Return [X, Y] of the center of cell containing provided text 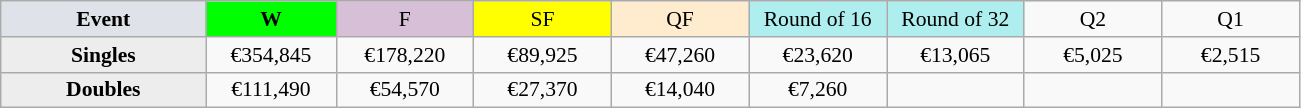
€7,260 [818, 90]
Event [104, 19]
€23,620 [818, 55]
€2,515 [1231, 55]
Q1 [1231, 19]
F [405, 19]
Round of 16 [818, 19]
€27,370 [543, 90]
€54,570 [405, 90]
SF [543, 19]
Q2 [1093, 19]
€47,260 [680, 55]
€89,925 [543, 55]
W [271, 19]
€178,220 [405, 55]
€5,025 [1093, 55]
€14,040 [680, 90]
€354,845 [271, 55]
€13,065 [955, 55]
Doubles [104, 90]
€111,490 [271, 90]
Singles [104, 55]
Round of 32 [955, 19]
QF [680, 19]
